Locate the cell with the specified text and output its [x, y] center coordinate. 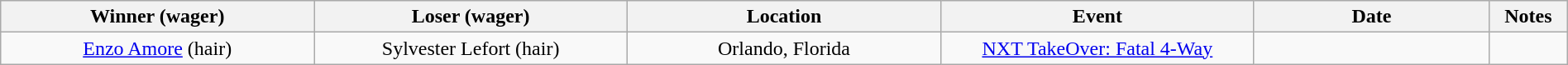
Date [1371, 17]
Orlando, Florida [784, 48]
NXT TakeOver: Fatal 4-Way [1097, 48]
Sylvester Lefort (hair) [471, 48]
Location [784, 17]
Event [1097, 17]
Enzo Amore (hair) [157, 48]
Notes [1528, 17]
Loser (wager) [471, 17]
Winner (wager) [157, 17]
